Return [x, y] of the center of cell containing provided text 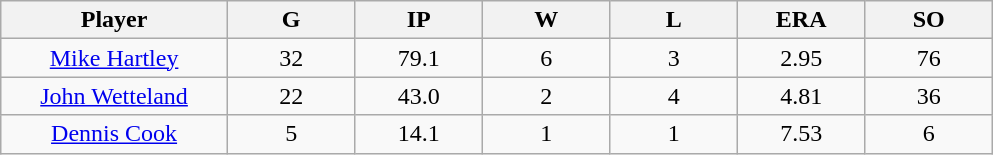
79.1 [419, 58]
36 [929, 96]
3 [674, 58]
W [546, 20]
43.0 [419, 96]
IP [419, 20]
SO [929, 20]
G [291, 20]
5 [291, 134]
Mike Hartley [114, 58]
John Wetteland [114, 96]
Player [114, 20]
ERA [801, 20]
7.53 [801, 134]
2 [546, 96]
76 [929, 58]
22 [291, 96]
Dennis Cook [114, 134]
4.81 [801, 96]
L [674, 20]
32 [291, 58]
14.1 [419, 134]
4 [674, 96]
2.95 [801, 58]
